From the cell containing the given text, extract its center point as (x, y) coordinate. 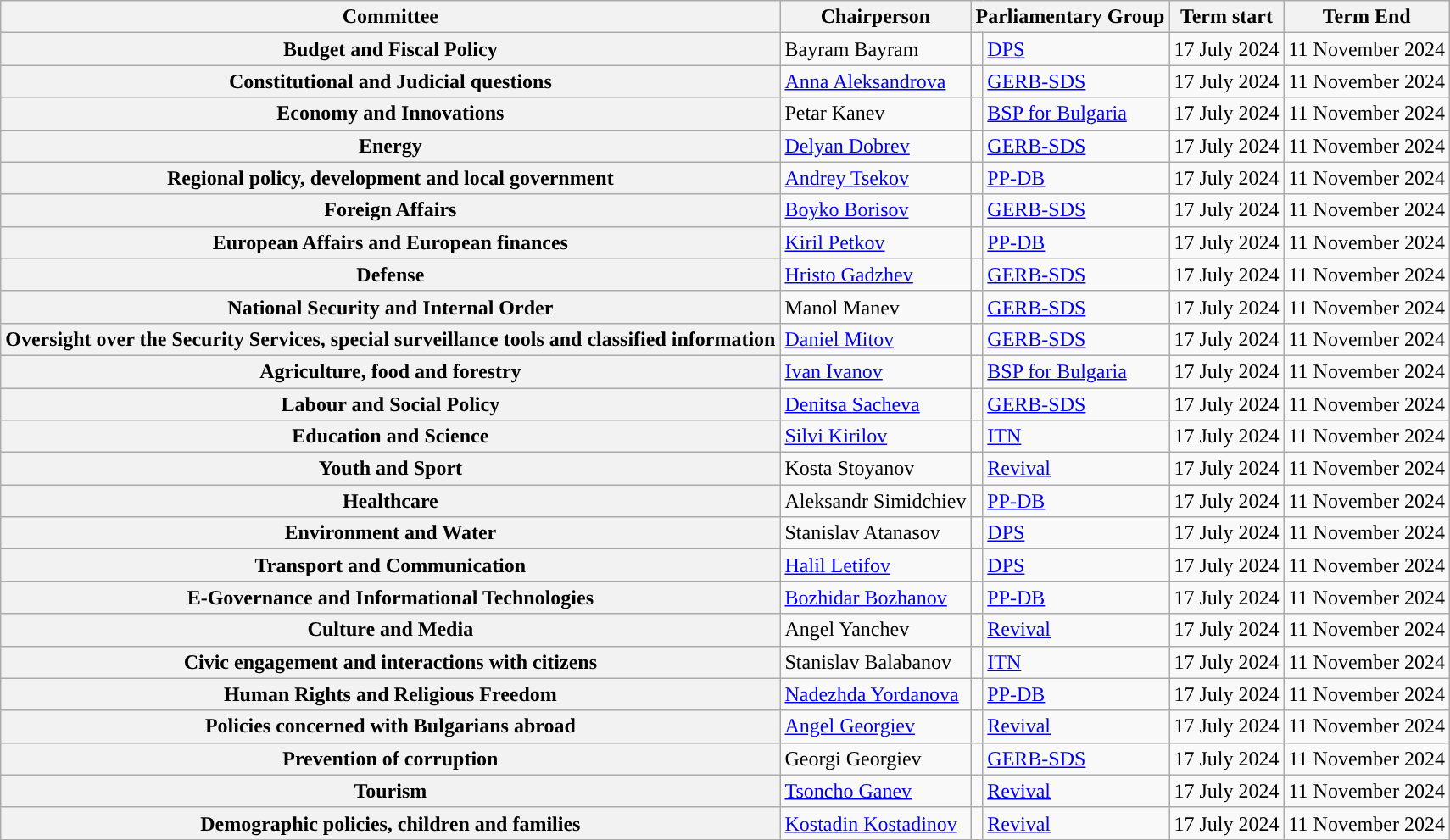
E-Governance and Informational Technologies (390, 598)
Labour and Social Policy (390, 404)
Term start (1226, 17)
Tourism (390, 791)
Civic engagement and interactions with citizens (390, 662)
Manol Manev (875, 307)
Kostadin Kostadinov (875, 823)
Foreign Affairs (390, 210)
Youth and Sport (390, 469)
Transport and Communication (390, 565)
Ivan Ivanov (875, 371)
Andrey Tsekov (875, 178)
Stanislav Atanasov (875, 533)
Parliamentary Group (1070, 17)
Stanislav Balabanov (875, 662)
Policies concerned with Bulgarians abroad (390, 726)
European Affairs and European finances (390, 242)
Daniel Mitov (875, 339)
Kosta Stoyanov (875, 469)
Term End (1367, 17)
Hristo Gadzhev (875, 275)
Angel Yanchev (875, 630)
Chairperson (875, 17)
Delyan Dobrev (875, 146)
National Security and Internal Order (390, 307)
Denitsa Sacheva (875, 404)
Kiril Petkov (875, 242)
Angel Georgiev (875, 726)
Nadezhda Yordanova (875, 694)
Culture and Media (390, 630)
Constitutional and Judicial questions (390, 81)
Economy and Innovations (390, 114)
Healthcare (390, 501)
Defense (390, 275)
Anna Aleksandrova (875, 81)
Aleksandr Simidchiev (875, 501)
Bozhidar Bozhanov (875, 598)
Boyko Borisov (875, 210)
Prevention of corruption (390, 759)
Bayram Bayram (875, 49)
Budget and Fiscal Policy (390, 49)
Regional policy, development and local government (390, 178)
Human Rights and Religious Freedom (390, 694)
Energy (390, 146)
Environment and Water (390, 533)
Georgi Georgiev (875, 759)
Tsoncho Ganev (875, 791)
Oversight over the Security Services, special surveillance tools and classified information (390, 339)
Halil Letifov (875, 565)
Committee (390, 17)
Silvi Kirilov (875, 437)
Petar Kanev (875, 114)
Education and Science (390, 437)
Demographic policies, children and families (390, 823)
Agriculture, food and forestry (390, 371)
